Extract the [X, Y] coordinate from the center of the cell holding the provided text.  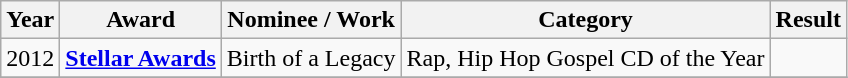
Rap, Hip Hop Gospel CD of the Year [586, 58]
Birth of a Legacy [311, 58]
Stellar Awards [141, 58]
Category [586, 20]
Nominee / Work [311, 20]
Year [30, 20]
2012 [30, 58]
Award [141, 20]
Result [808, 20]
